Pinpoint the cell where the given text exists, returning its [X, Y] midpoint coordinate. 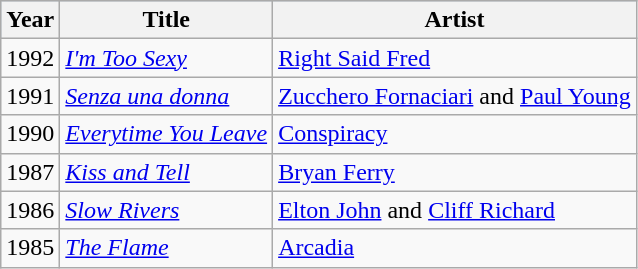
The Flame [166, 248]
Title [166, 20]
Kiss and Tell [166, 172]
Bryan Ferry [455, 172]
1990 [30, 134]
1987 [30, 172]
Slow Rivers [166, 210]
Zucchero Fornaciari and Paul Young [455, 96]
1991 [30, 96]
I'm Too Sexy [166, 58]
Artist [455, 20]
Arcadia [455, 248]
Senza una donna [166, 96]
Elton John and Cliff Richard [455, 210]
Year [30, 20]
Right Said Fred [455, 58]
1992 [30, 58]
Conspiracy [455, 134]
1985 [30, 248]
1986 [30, 210]
Everytime You Leave [166, 134]
